For the text-containing cell, return its midpoint in (x, y) coordinate format. 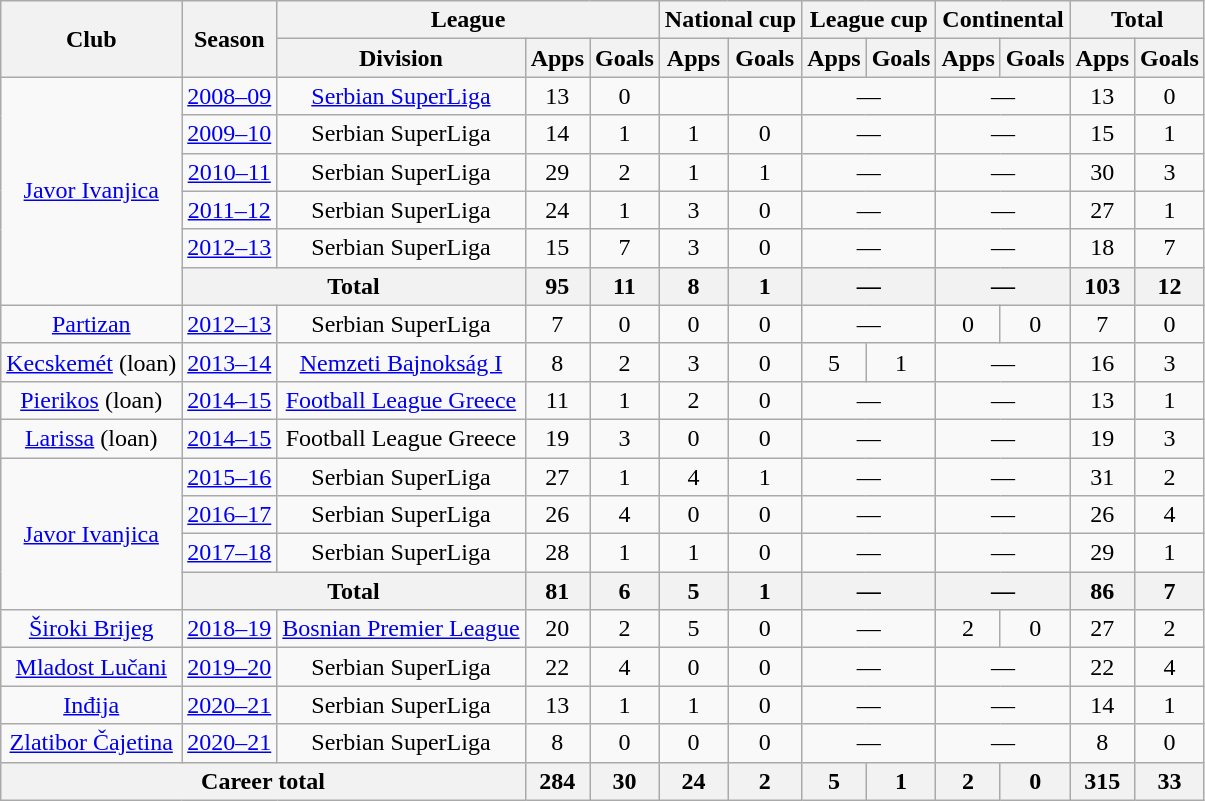
Club (92, 39)
2016–17 (230, 515)
2009–10 (230, 134)
33 (1170, 781)
Partizan (92, 324)
Zlatibor Čajetina (92, 743)
20 (557, 629)
315 (1102, 781)
Mladost Lučani (92, 667)
Inđija (92, 705)
18 (1102, 248)
2011–12 (230, 210)
2015–16 (230, 477)
2010–11 (230, 172)
81 (557, 591)
Season (230, 39)
103 (1102, 286)
Bosnian Premier League (401, 629)
Larissa (loan) (92, 438)
2018–19 (230, 629)
16 (1102, 362)
6 (625, 591)
Career total (263, 781)
31 (1102, 477)
12 (1170, 286)
2008–09 (230, 96)
284 (557, 781)
28 (557, 553)
Široki Brijeg (92, 629)
2019–20 (230, 667)
League cup (869, 20)
League (468, 20)
Nemzeti Bajnokság I (401, 362)
Continental (1003, 20)
95 (557, 286)
2013–14 (230, 362)
Kecskemét (loan) (92, 362)
2017–18 (230, 553)
Division (401, 58)
Pierikos (loan) (92, 400)
86 (1102, 591)
National cup (730, 20)
